Search for the cell housing the specified text and yield its [x, y] center coordinate. 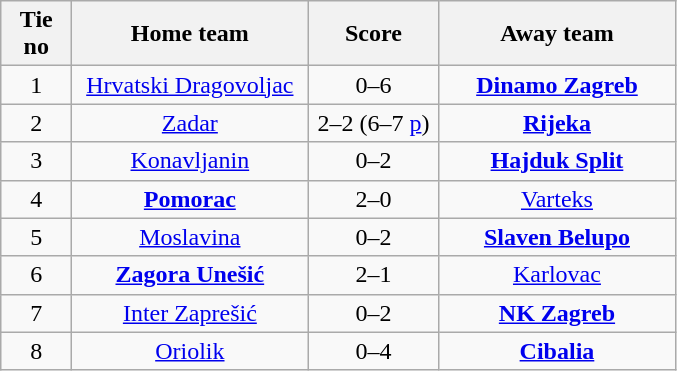
Hrvatski Dragovoljac [190, 85]
4 [36, 199]
Cibalia [557, 351]
Karlovac [557, 275]
Varteks [557, 199]
2–2 (6–7 p) [374, 123]
Inter Zaprešić [190, 313]
8 [36, 351]
Oriolik [190, 351]
2–1 [374, 275]
0–4 [374, 351]
Zadar [190, 123]
Dinamo Zagreb [557, 85]
Slaven Belupo [557, 237]
2 [36, 123]
Zagora Unešić [190, 275]
7 [36, 313]
Moslavina [190, 237]
Tie no [36, 34]
Home team [190, 34]
3 [36, 161]
Konavljanin [190, 161]
2–0 [374, 199]
1 [36, 85]
0–6 [374, 85]
Rijeka [557, 123]
5 [36, 237]
6 [36, 275]
NK Zagreb [557, 313]
Score [374, 34]
Hajduk Split [557, 161]
Pomorac [190, 199]
Away team [557, 34]
